Extract the (X, Y) coordinate from the center of the cell holding the provided text.  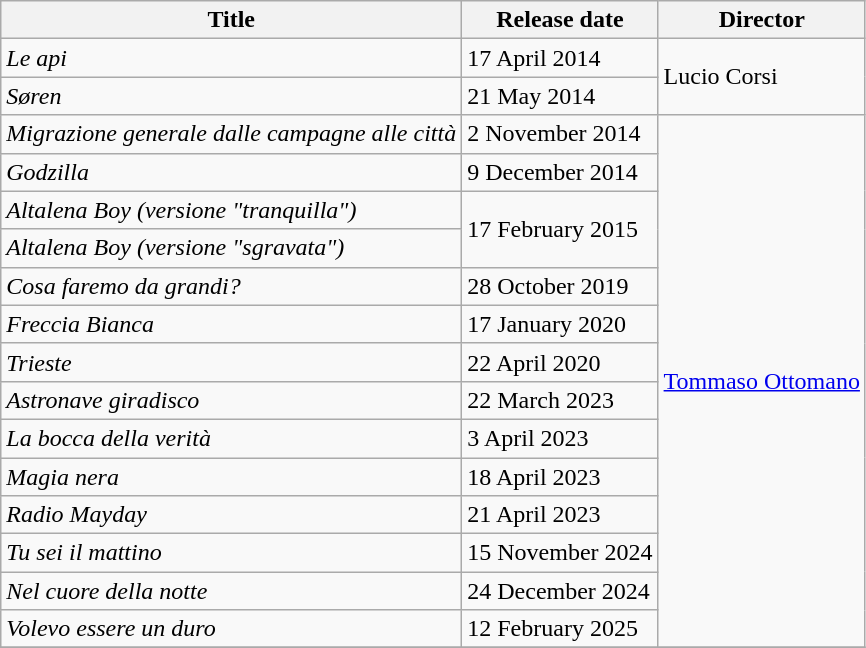
Nel cuore della notte (232, 591)
Radio Mayday (232, 515)
Astronave giradisco (232, 400)
Release date (560, 20)
17 February 2015 (560, 229)
Volevo essere un duro (232, 629)
22 April 2020 (560, 362)
Cosa faremo da grandi? (232, 286)
Le api (232, 58)
Trieste (232, 362)
Freccia Bianca (232, 324)
3 April 2023 (560, 438)
Magia nera (232, 477)
24 December 2024 (560, 591)
17 April 2014 (560, 58)
Altalena Boy (versione "sgravata") (232, 248)
Søren (232, 96)
21 May 2014 (560, 96)
18 April 2023 (560, 477)
17 January 2020 (560, 324)
22 March 2023 (560, 400)
15 November 2024 (560, 553)
Lucio Corsi (762, 77)
21 April 2023 (560, 515)
9 December 2014 (560, 172)
Tu sei il mattino (232, 553)
2 November 2014 (560, 134)
28 October 2019 (560, 286)
Godzilla (232, 172)
Tommaso Ottomano (762, 382)
Title (232, 20)
12 February 2025 (560, 629)
Migrazione generale dalle campagne alle città (232, 134)
Director (762, 20)
Altalena Boy (versione "tranquilla") (232, 210)
La bocca della verità (232, 438)
